Detect which cell encompasses the target text, then output its (x, y) center coordinate. 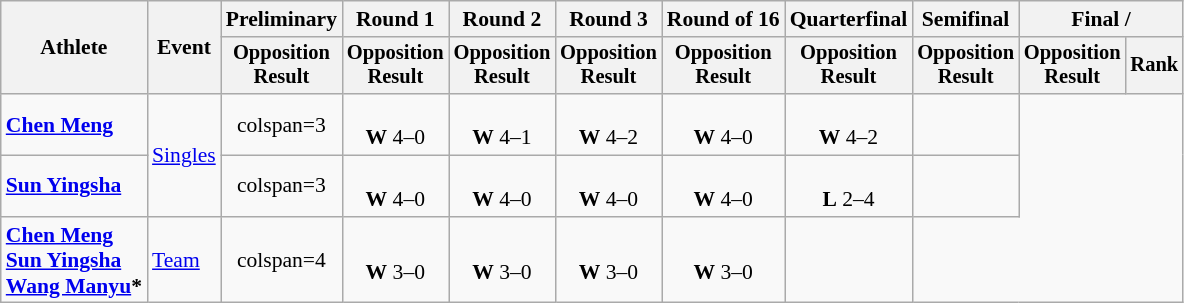
Chen Meng (74, 124)
Singles (184, 155)
Quarterfinal (849, 19)
W 4–1 (502, 124)
Final / (1101, 19)
Event (184, 48)
Round 1 (396, 19)
L 2–4 (849, 186)
Round 3 (608, 19)
Sun Yingsha (74, 186)
Round 2 (502, 19)
Semifinal (966, 19)
Round of 16 (724, 19)
Athlete (74, 48)
Rank (1154, 66)
Preliminary (282, 19)
